Search for the cell housing the specified text and yield its [x, y] center coordinate. 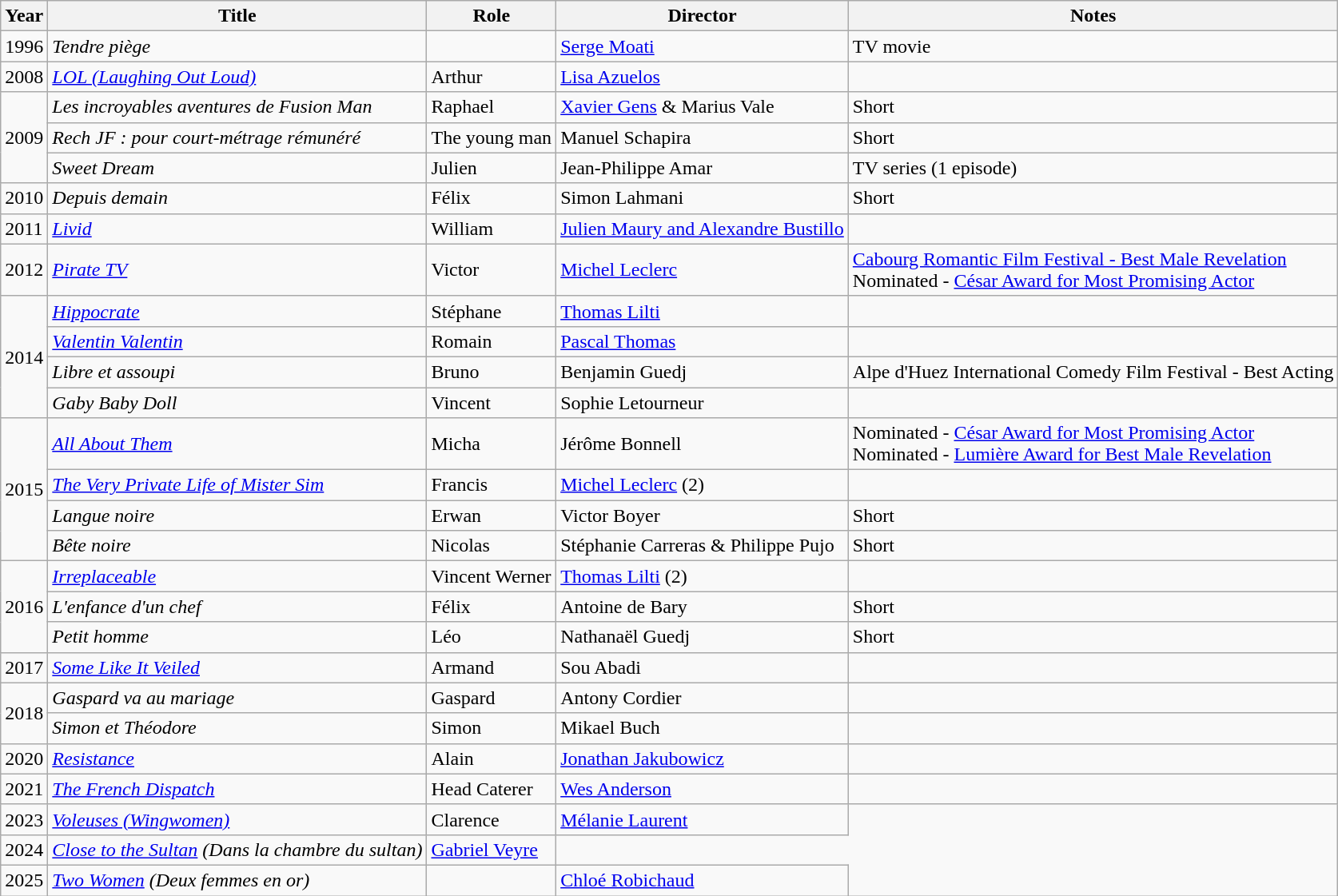
Vincent [492, 402]
Title [237, 16]
2025 [24, 880]
2010 [24, 198]
Mikael Buch [703, 728]
Antony Cordier [703, 698]
Gaspard va au mariage [237, 698]
2023 [24, 819]
Julien [492, 168]
The young man [492, 137]
Nicolas [492, 546]
Manuel Schapira [703, 137]
Head Caterer [492, 789]
2017 [24, 667]
Gabriel Veyre [492, 850]
Voleuses (Wingwomen) [237, 819]
Clarence [492, 819]
Hippocrate [237, 311]
Lisa Azuelos [703, 77]
2024 [24, 850]
Thomas Lilti [703, 311]
Langue noire [237, 516]
Julien Maury and Alexandre Bustillo [703, 229]
Tendre piège [237, 46]
Francis [492, 485]
Raphael [492, 107]
Sophie Letourneur [703, 402]
1996 [24, 46]
Some Like It Veiled [237, 667]
Micha [492, 444]
Simon [492, 728]
2021 [24, 789]
Two Women (Deux femmes en or) [237, 880]
Simon et Théodore [237, 728]
Alain [492, 759]
Pascal Thomas [703, 341]
Role [492, 16]
Gaby Baby Doll [237, 402]
Léo [492, 637]
Alpe d'Huez International Comedy Film Festival - Best Acting [1093, 372]
Stéphanie Carreras & Philippe Pujo [703, 546]
2008 [24, 77]
Petit homme [237, 637]
All About Them [237, 444]
Nominated - César Award for Most Promising ActorNominated - Lumière Award for Best Male Revelation [1093, 444]
Stéphane [492, 311]
Les incroyables aventures de Fusion Man [237, 107]
Bête noire [237, 546]
William [492, 229]
TV movie [1093, 46]
Armand [492, 667]
Vincent Werner [492, 576]
Victor Boyer [703, 516]
Cabourg Romantic Film Festival - Best Male RevelationNominated - César Award for Most Promising Actor [1093, 270]
Thomas Lilti (2) [703, 576]
Romain [492, 341]
Chloé Robichaud [703, 880]
2011 [24, 229]
2018 [24, 713]
Wes Anderson [703, 789]
Nathanaël Guedj [703, 637]
Year [24, 16]
L'enfance d'un chef [237, 607]
Notes [1093, 16]
Libre et assoupi [237, 372]
Antoine de Bary [703, 607]
2014 [24, 356]
Pirate TV [237, 270]
The French Dispatch [237, 789]
Depuis demain [237, 198]
2016 [24, 607]
Arthur [492, 77]
Benjamin Guedj [703, 372]
2020 [24, 759]
Jérôme Bonnell [703, 444]
Gaspard [492, 698]
Erwan [492, 516]
Jean-Philippe Amar [703, 168]
Valentin Valentin [237, 341]
Jonathan Jakubowicz [703, 759]
Rech JF : pour court-métrage rémunéré [237, 137]
The Very Private Life of Mister Sim [237, 485]
2015 [24, 489]
Livid [237, 229]
Resistance [237, 759]
LOL (Laughing Out Loud) [237, 77]
Close to the Sultan (Dans la chambre du sultan) [237, 850]
Irreplaceable [237, 576]
Mélanie Laurent [703, 819]
Simon Lahmani [703, 198]
Serge Moati [703, 46]
Victor [492, 270]
Michel Leclerc [703, 270]
2012 [24, 270]
Xavier Gens & Marius Vale [703, 107]
TV series (1 episode) [1093, 168]
Michel Leclerc (2) [703, 485]
Bruno [492, 372]
Director [703, 16]
Sou Abadi [703, 667]
Sweet Dream [237, 168]
2009 [24, 137]
